Detect which cell encompasses the target text, then output its [x, y] center coordinate. 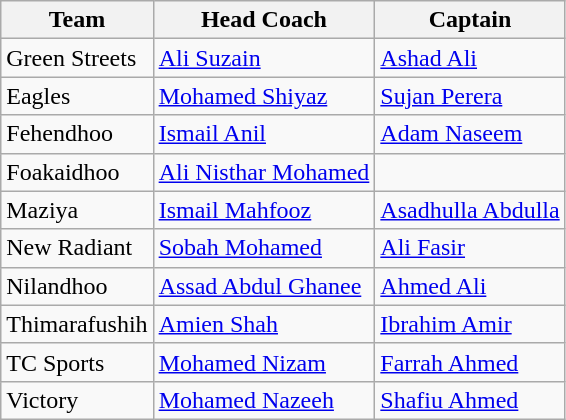
New Radiant [77, 248]
Sobah Mohamed [264, 248]
Ali Suzain [264, 58]
Farrah Ahmed [470, 362]
Mohamed Nizam [264, 362]
Victory [77, 400]
Ismail Mahfooz [264, 210]
Asadhulla Abdulla [470, 210]
TC Sports [77, 362]
Ahmed Ali [470, 286]
Maziya [77, 210]
Ibrahim Amir [470, 324]
Sujan Perera [470, 96]
Foakaidhoo [77, 172]
Ali Fasir [470, 248]
Mohamed Nazeeh [264, 400]
Eagles [77, 96]
Ashad Ali [470, 58]
Fehendhoo [77, 134]
Head Coach [264, 20]
Ismail Anil [264, 134]
Assad Abdul Ghanee [264, 286]
Team [77, 20]
Amien Shah [264, 324]
Captain [470, 20]
Ali Nisthar Mohamed [264, 172]
Thimarafushih [77, 324]
Nilandhoo [77, 286]
Green Streets [77, 58]
Shafiu Ahmed [470, 400]
Mohamed Shiyaz [264, 96]
Adam Naseem [470, 134]
